Provide the [X, Y] coordinate of the cell's center where the given text is located.  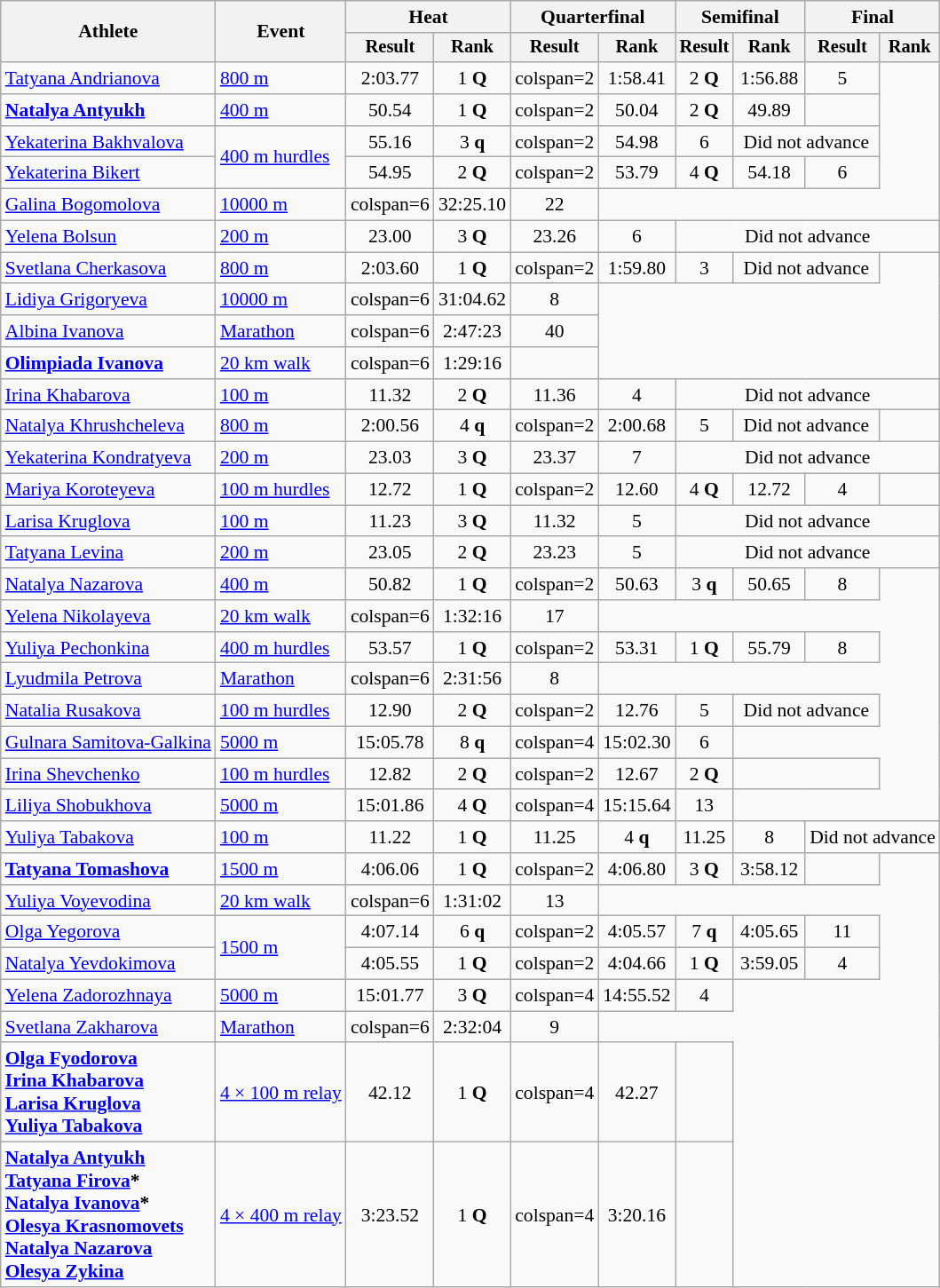
55.16 [391, 142]
Gulnara Samitova-Galkina [108, 743]
1:56.88 [769, 78]
14:55.52 [636, 996]
54.18 [769, 173]
2:03.77 [391, 78]
54.95 [391, 173]
23.05 [391, 553]
50.65 [769, 584]
1:32:16 [472, 616]
50.63 [636, 584]
Irina Shevchenko [108, 774]
Yelena Nikolayeva [108, 616]
12.60 [636, 490]
4:05.65 [769, 932]
53.79 [636, 173]
4:07.14 [391, 932]
55.79 [769, 648]
Tatyana Levina [108, 553]
11.22 [391, 837]
50.04 [636, 110]
2:47:23 [472, 331]
3:20.16 [636, 1214]
23.23 [554, 553]
2:00.68 [636, 426]
9 [554, 1027]
42.12 [391, 1093]
4:06.80 [636, 869]
11.36 [554, 395]
54.98 [636, 142]
Lidiya Grigoryeva [108, 300]
2:03.60 [391, 268]
Natalya Nazarova [108, 584]
4 × 100 m relay [280, 1093]
23.03 [391, 458]
2:31:56 [472, 679]
8 q [472, 743]
1:29:16 [472, 363]
Yekaterina Bikert [108, 173]
Larisa Kruglova [108, 521]
Yekaterina Kondratyeva [108, 458]
Yuliya Pechonkina [108, 648]
12.67 [636, 774]
12.90 [391, 711]
Heat [428, 17]
3:58.12 [769, 869]
23.26 [554, 237]
Albina Ivanova [108, 331]
Tatyana Andrianova [108, 78]
Natalya AntyukhTatyana Firova*Natalya Ivanova*Olesya KrasnomovetsNatalya NazarovaOlesya Zykina [108, 1214]
22 [554, 205]
Yelena Bolsun [108, 237]
Liliya Shobukhova [108, 806]
31:04.62 [472, 300]
Event [280, 32]
50.82 [391, 584]
4:05.57 [636, 932]
17 [554, 616]
7 [636, 458]
3:59.05 [769, 964]
Irina Khabarova [108, 395]
Yekaterina Bakhvalova [108, 142]
11.23 [391, 521]
42.27 [636, 1093]
Svetlana Zakharova [108, 1027]
2:32:04 [472, 1027]
7 q [705, 932]
6 q [472, 932]
1:31:02 [472, 901]
Athlete [108, 32]
12.82 [391, 774]
3:23.52 [391, 1214]
Yelena Zadorozhnaya [108, 996]
Natalia Rusakova [108, 711]
53.31 [636, 648]
50.54 [391, 110]
Olimpiada Ivanova [108, 363]
Natalya Yevdokimova [108, 964]
49.89 [769, 110]
Natalya Antyukh [108, 110]
32:25.10 [472, 205]
Quarterfinal [593, 17]
15:01.86 [391, 806]
3 [705, 268]
40 [554, 331]
4:05.55 [391, 964]
15:01.77 [391, 996]
11 [841, 932]
Olga Yegorova [108, 932]
15:15.64 [636, 806]
Natalya Khrushcheleva [108, 426]
4:04.66 [636, 964]
4:06.06 [391, 869]
Lyudmila Petrova [108, 679]
Olga FyodorovaIrina KhabarovaLarisa KruglovaYuliya Tabakova [108, 1093]
Mariya Koroteyeva [108, 490]
Yuliya Voyevodina [108, 901]
15:02.30 [636, 743]
4 × 400 m relay [280, 1214]
Svetlana Cherkasova [108, 268]
Yuliya Tabakova [108, 837]
1:58.41 [636, 78]
2:00.56 [391, 426]
53.57 [391, 648]
15:05.78 [391, 743]
Final [873, 17]
23.00 [391, 237]
1:59.80 [636, 268]
Tatyana Tomashova [108, 869]
Semifinal [740, 17]
Galina Bogomolova [108, 205]
12.76 [636, 711]
23.37 [554, 458]
